Capture the cell that displays the provided text and extract its (x, y) central coordinate. 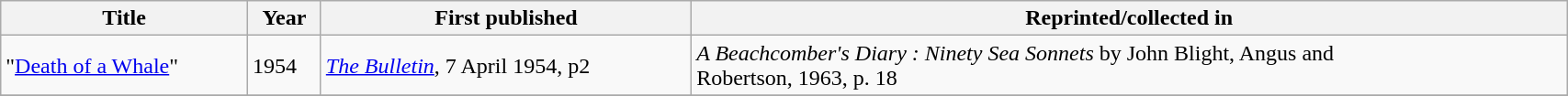
1954 (284, 66)
Reprinted/collected in (1130, 18)
First published (505, 18)
"Death of a Whale" (125, 66)
The Bulletin, 7 April 1954, p2 (505, 66)
Year (284, 18)
Title (125, 18)
A Beachcomber's Diary : Ninety Sea Sonnets by John Blight, Angus and Robertson, 1963, p. 18 (1130, 66)
